Pinpoint the cell where the given text exists, returning its [x, y] midpoint coordinate. 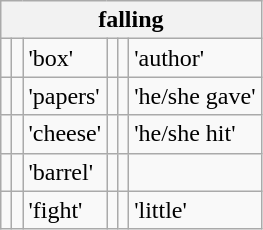
'papers' [65, 96]
'cheese' [65, 134]
'fight' [65, 210]
'little' [195, 210]
'he/she hit' [195, 134]
'box' [65, 58]
falling [131, 20]
'he/she gave' [195, 96]
'author' [195, 58]
'barrel' [65, 172]
